Extract the [X, Y] coordinate from the center of the cell holding the provided text.  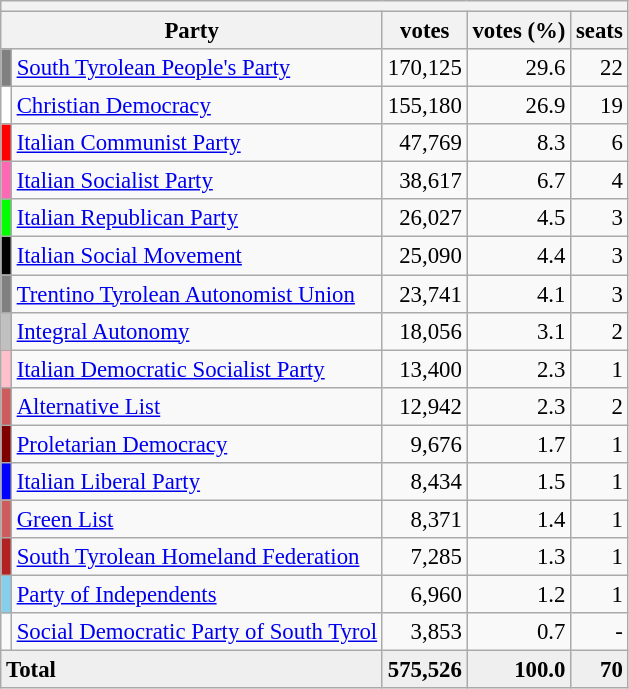
Italian Liberal Party [196, 482]
19 [600, 106]
Italian Communist Party [196, 143]
8,434 [424, 482]
Party of Independents [196, 594]
1.7 [519, 444]
1.3 [519, 557]
7,285 [424, 557]
23,741 [424, 294]
South Tyrolean People's Party [196, 68]
8,371 [424, 519]
4 [600, 181]
25,090 [424, 256]
70 [600, 670]
575,526 [424, 670]
Italian Socialist Party [196, 181]
Italian Social Movement [196, 256]
1.4 [519, 519]
26,027 [424, 219]
4.4 [519, 256]
Proletarian Democracy [196, 444]
1.2 [519, 594]
170,125 [424, 68]
1.5 [519, 482]
13,400 [424, 369]
Social Democratic Party of South Tyrol [196, 632]
3,853 [424, 632]
Trentino Tyrolean Autonomist Union [196, 294]
4.1 [519, 294]
47,769 [424, 143]
votes [424, 31]
9,676 [424, 444]
Party [192, 31]
seats [600, 31]
Green List [196, 519]
26.9 [519, 106]
3.1 [519, 331]
29.6 [519, 68]
Total [192, 670]
South Tyrolean Homeland Federation [196, 557]
6,960 [424, 594]
Alternative List [196, 406]
Integral Autonomy [196, 331]
12,942 [424, 406]
6 [600, 143]
100.0 [519, 670]
8.3 [519, 143]
22 [600, 68]
votes (%) [519, 31]
6.7 [519, 181]
0.7 [519, 632]
Christian Democracy [196, 106]
- [600, 632]
18,056 [424, 331]
38,617 [424, 181]
Italian Democratic Socialist Party [196, 369]
Italian Republican Party [196, 219]
155,180 [424, 106]
4.5 [519, 219]
